Detect which cell encompasses the target text, then output its (x, y) center coordinate. 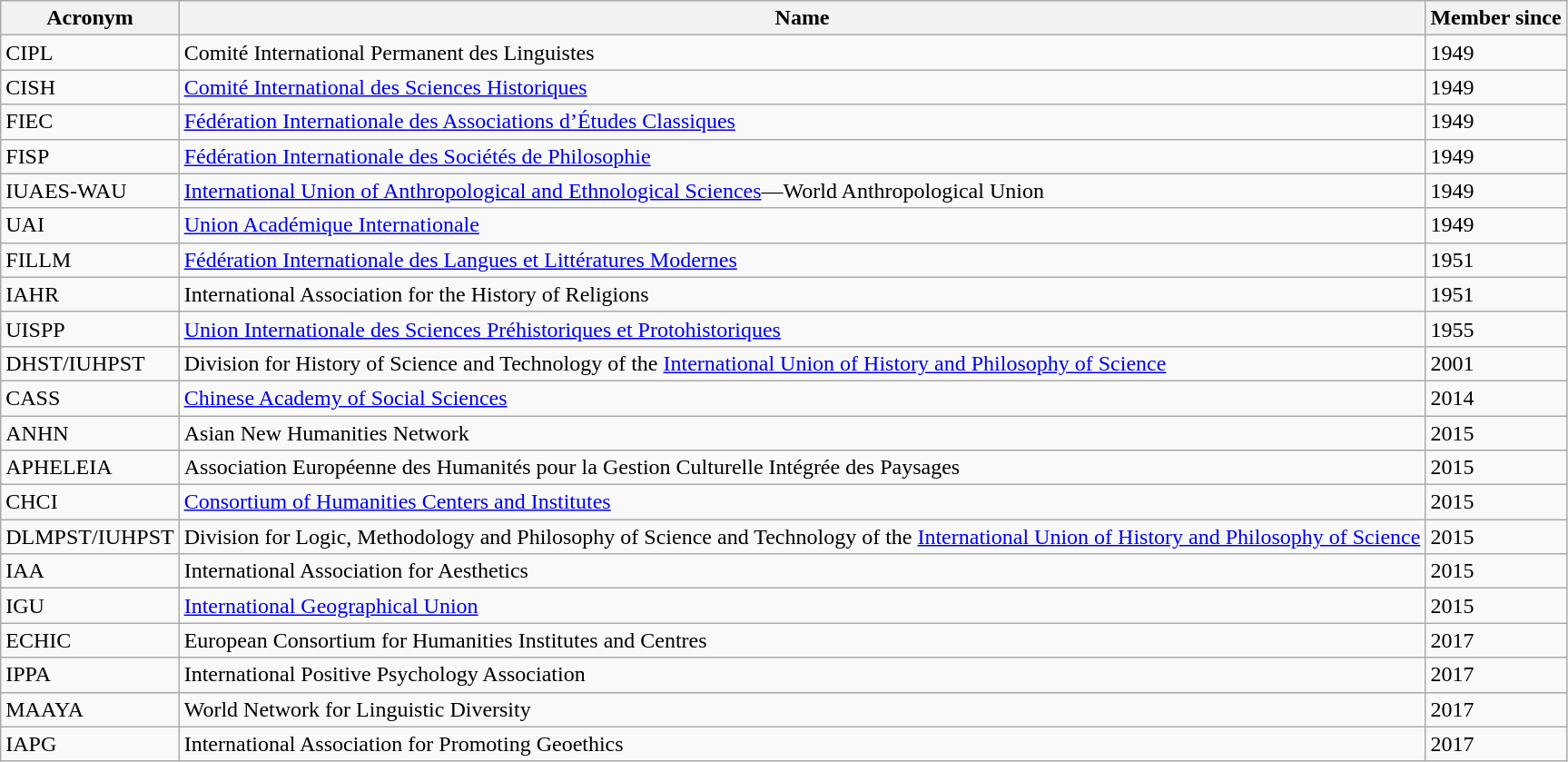
European Consortium for Humanities Institutes and Centres (803, 640)
Fédération Internationale des Langues et Littératures Modernes (803, 260)
Name (803, 18)
CIPL (90, 53)
APHELEIA (90, 468)
MAAYA (90, 709)
International Association for the History of Religions (803, 294)
IAA (90, 571)
IAPG (90, 744)
Comité International Permanent des Linguistes (803, 53)
DHST/IUHPST (90, 363)
Acronym (90, 18)
IGU (90, 606)
International Positive Psychology Association (803, 675)
FILLM (90, 260)
DLMPST/IUHPST (90, 537)
Division for History of Science and Technology of the International Union of History and Philosophy of Science (803, 363)
Comité International des Sciences Historiques (803, 87)
2001 (1496, 363)
World Network for Linguistic Diversity (803, 709)
International Association for Promoting Geoethics (803, 744)
Asian New Humanities Network (803, 433)
FIEC (90, 122)
Fédération Internationale des Associations d’Études Classiques (803, 122)
Member since (1496, 18)
CASS (90, 398)
CISH (90, 87)
1955 (1496, 329)
IPPA (90, 675)
IAHR (90, 294)
Association Européenne des Humanités pour la Gestion Culturelle Intégrée des Paysages (803, 468)
International Union of Anthropological and Ethnological Sciences—World Anthropological Union (803, 191)
International Geographical Union (803, 606)
FISP (90, 156)
International Association for Aesthetics (803, 571)
Union Académique Internationale (803, 225)
ECHIC (90, 640)
IUAES-WAU (90, 191)
ANHN (90, 433)
Union Internationale des Sciences Préhistoriques et Protohistoriques (803, 329)
Consortium of Humanities Centers and Institutes (803, 502)
UISPP (90, 329)
Fédération Internationale des Sociétés de Philosophie (803, 156)
Chinese Academy of Social Sciences (803, 398)
UAI (90, 225)
CHCI (90, 502)
Division for Logic, Methodology and Philosophy of Science and Technology of the International Union of History and Philosophy of Science (803, 537)
2014 (1496, 398)
